Detect which cell encompasses the target text, then output its (X, Y) center coordinate. 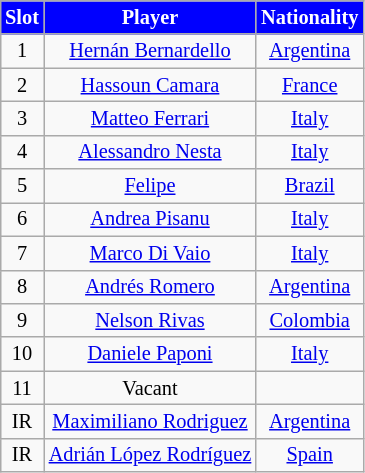
9 (22, 320)
1 (22, 51)
Nationality (310, 17)
8 (22, 287)
Andrea Pisanu (150, 219)
10 (22, 354)
Felipe (150, 186)
Adrián López Rodríguez (150, 455)
2 (22, 85)
France (310, 85)
Hernán Bernardello (150, 51)
3 (22, 118)
Slot (22, 17)
6 (22, 219)
Colombia (310, 320)
Hassoun Camara (150, 85)
Marco Di Vaio (150, 253)
Alessandro Nesta (150, 152)
Daniele Paponi (150, 354)
Matteo Ferrari (150, 118)
4 (22, 152)
Vacant (150, 388)
Brazil (310, 186)
Andrés Romero (150, 287)
Nelson Rivas (150, 320)
Maximiliano Rodriguez (150, 421)
5 (22, 186)
Player (150, 17)
11 (22, 388)
Spain (310, 455)
7 (22, 253)
